Capture the cell that displays the provided text and extract its (x, y) central coordinate. 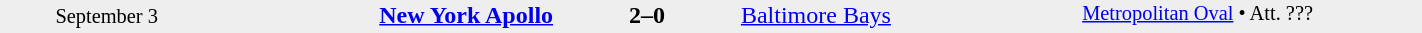
September 3 (106, 16)
2–0 (648, 15)
Metropolitan Oval • Att. ??? (1252, 16)
Baltimore Bays (910, 15)
New York Apollo (384, 15)
